Pinpoint the cell where the given text exists, returning its (x, y) midpoint coordinate. 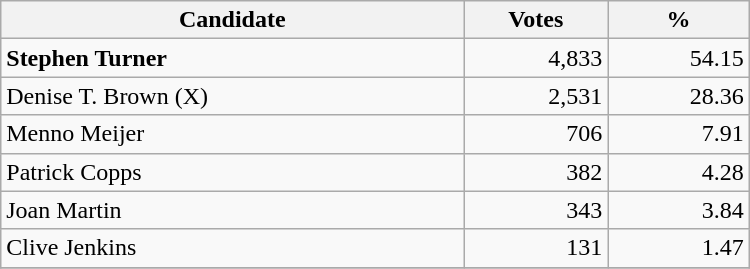
% (679, 20)
131 (536, 248)
2,531 (536, 96)
706 (536, 134)
3.84 (679, 210)
4.28 (679, 172)
54.15 (679, 58)
382 (536, 172)
1.47 (679, 248)
Denise T. Brown (X) (232, 96)
Patrick Copps (232, 172)
4,833 (536, 58)
Menno Meijer (232, 134)
7.91 (679, 134)
Stephen Turner (232, 58)
343 (536, 210)
28.36 (679, 96)
Joan Martin (232, 210)
Votes (536, 20)
Clive Jenkins (232, 248)
Candidate (232, 20)
